Locate the cell with the specified text and output its (x, y) center coordinate. 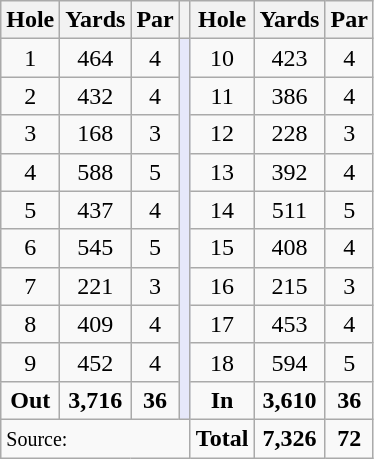
16 (222, 286)
594 (290, 362)
392 (290, 172)
432 (96, 96)
464 (96, 58)
2 (30, 96)
12 (222, 134)
1 (30, 58)
7,326 (290, 438)
409 (96, 324)
408 (290, 248)
13 (222, 172)
3,716 (96, 400)
Source: (96, 438)
168 (96, 134)
453 (290, 324)
7 (30, 286)
Total (222, 438)
In (222, 400)
9 (30, 362)
228 (290, 134)
3,610 (290, 400)
545 (96, 248)
511 (290, 210)
11 (222, 96)
437 (96, 210)
423 (290, 58)
72 (349, 438)
6 (30, 248)
17 (222, 324)
14 (222, 210)
10 (222, 58)
18 (222, 362)
8 (30, 324)
386 (290, 96)
Out (30, 400)
215 (290, 286)
452 (96, 362)
221 (96, 286)
15 (222, 248)
588 (96, 172)
